Locate the cell with the specified text and output its (x, y) center coordinate. 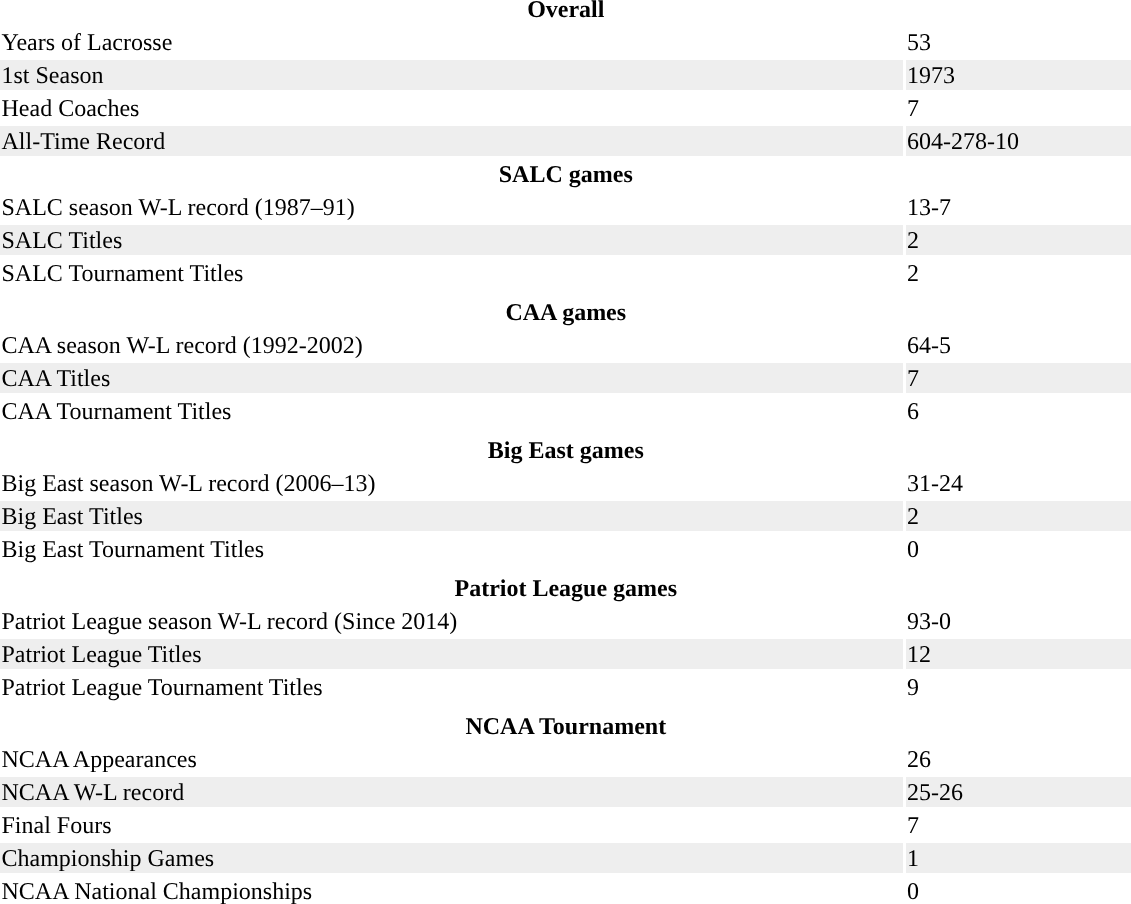
All-Time Record (451, 141)
NCAA W-L record (451, 792)
6 (1018, 411)
604-278-10 (1018, 141)
1st Season (451, 75)
93-0 (1018, 621)
0 (1018, 549)
31-24 (1018, 483)
Big East Titles (451, 516)
9 (1018, 687)
Championship Games (451, 858)
SALC Tournament Titles (451, 273)
Patriot League season W-L record (Since 2014) (451, 621)
Big East season W-L record (2006–13) (451, 483)
Patriot League Titles (451, 654)
Head Coaches (451, 108)
64-5 (1018, 345)
CAA Tournament Titles (451, 411)
13-7 (1018, 207)
SALC season W-L record (1987–91) (451, 207)
1 (1018, 858)
Years of Lacrosse (451, 42)
1973 (1018, 75)
NCAA Appearances (451, 759)
SALC Titles (451, 240)
12 (1018, 654)
53 (1018, 42)
25-26 (1018, 792)
Final Fours (451, 825)
CAA season W-L record (1992-2002) (451, 345)
Big East Tournament Titles (451, 549)
Patriot League Tournament Titles (451, 687)
CAA Titles (451, 378)
26 (1018, 759)
